From the cell containing the given text, extract its center point as [X, Y] coordinate. 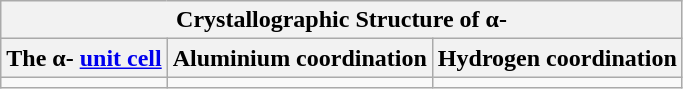
Crystallographic Structure of α- [342, 20]
Hydrogen coordination [557, 58]
The α- unit cell [84, 58]
Aluminium coordination [300, 58]
